From the cell containing the given text, extract its center point as [x, y] coordinate. 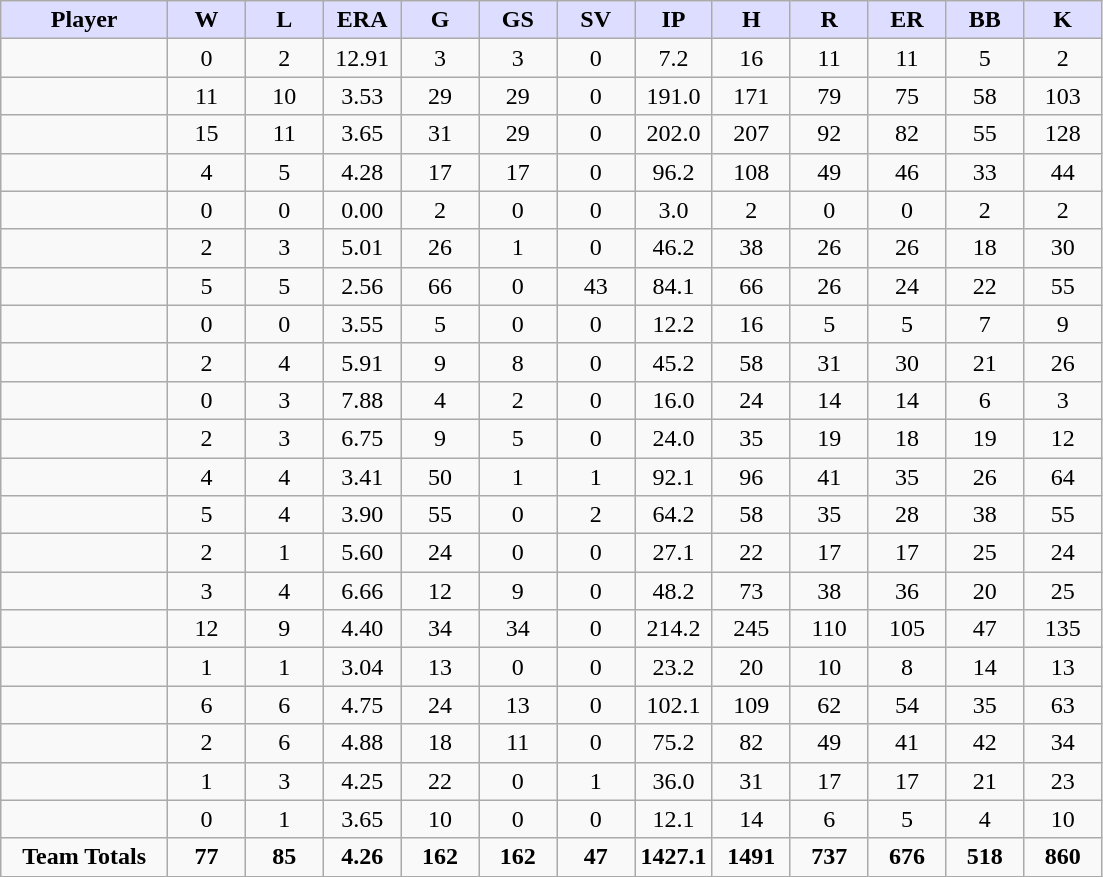
7.88 [362, 400]
73 [751, 591]
75 [907, 96]
79 [829, 96]
23 [1063, 781]
5.01 [362, 248]
103 [1063, 96]
Player [84, 20]
12.1 [674, 819]
15 [207, 134]
4.88 [362, 743]
3.0 [674, 210]
108 [751, 172]
860 [1063, 857]
ER [907, 20]
63 [1063, 705]
518 [985, 857]
109 [751, 705]
G [440, 20]
75.2 [674, 743]
44 [1063, 172]
23.2 [674, 667]
191.0 [674, 96]
R [829, 20]
SV [596, 20]
207 [751, 134]
L [284, 20]
1427.1 [674, 857]
7 [985, 324]
96 [751, 477]
214.2 [674, 629]
128 [1063, 134]
3.41 [362, 477]
737 [829, 857]
102.1 [674, 705]
IP [674, 20]
3.90 [362, 515]
36 [907, 591]
46.2 [674, 248]
96.2 [674, 172]
4.25 [362, 781]
4.28 [362, 172]
24.0 [674, 438]
H [751, 20]
92.1 [674, 477]
6.75 [362, 438]
54 [907, 705]
12.91 [362, 58]
42 [985, 743]
202.0 [674, 134]
16.0 [674, 400]
0.00 [362, 210]
50 [440, 477]
33 [985, 172]
64.2 [674, 515]
171 [751, 96]
4.40 [362, 629]
105 [907, 629]
85 [284, 857]
48.2 [674, 591]
3.53 [362, 96]
135 [1063, 629]
7.2 [674, 58]
92 [829, 134]
5.60 [362, 553]
77 [207, 857]
3.04 [362, 667]
W [207, 20]
62 [829, 705]
BB [985, 20]
4.75 [362, 705]
12.2 [674, 324]
45.2 [674, 362]
5.91 [362, 362]
245 [751, 629]
84.1 [674, 286]
4.26 [362, 857]
GS [518, 20]
46 [907, 172]
3.55 [362, 324]
43 [596, 286]
K [1063, 20]
676 [907, 857]
2.56 [362, 286]
1491 [751, 857]
28 [907, 515]
27.1 [674, 553]
64 [1063, 477]
Team Totals [84, 857]
ERA [362, 20]
110 [829, 629]
6.66 [362, 591]
36.0 [674, 781]
